Provide the [X, Y] coordinate of the cell's center where the given text is located.  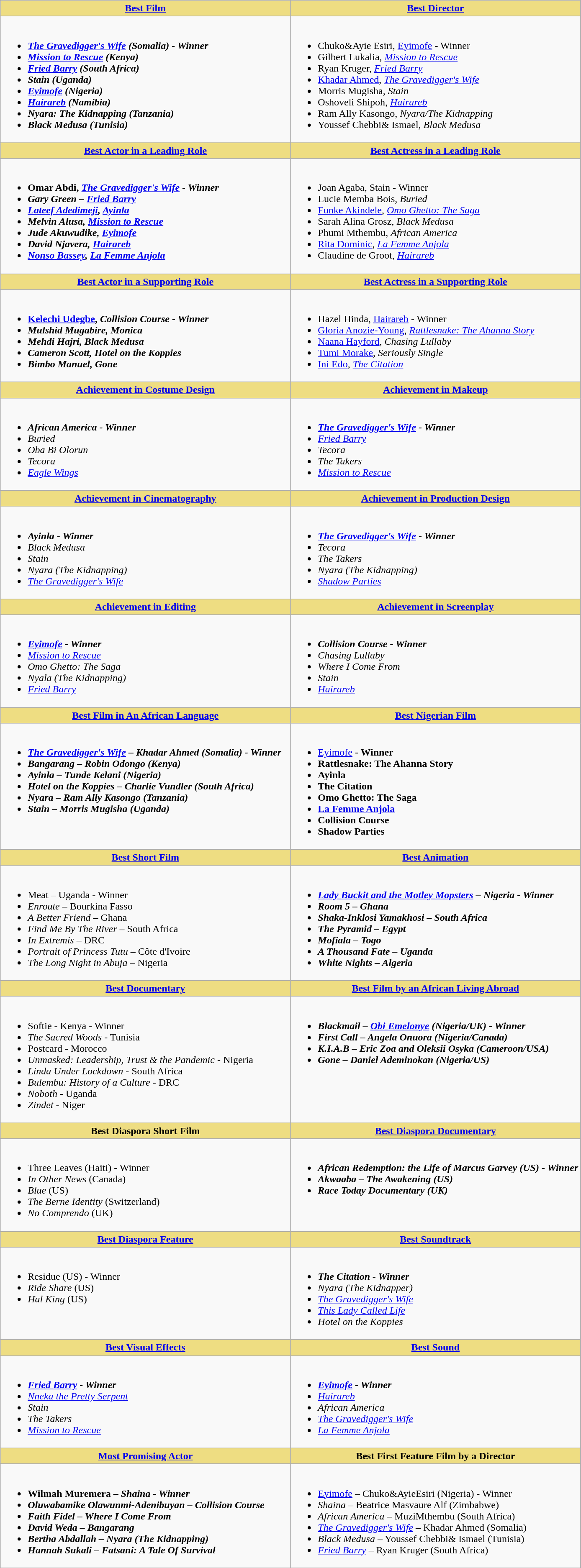
Achievement in Editing [146, 607]
Best Film in An African Language [146, 715]
Best First Feature Film by a Director [435, 1456]
The Gravedigger's Wife - WinnerFried BarryTecoraThe TakersMission to Rescue [435, 444]
Kelechi Udegbe, Collision Course - WinnerMulshid Mugabire, MonicaMehdi Hajri, Black MedusaCameron Scott, Hotel on the KoppiesBimbo Manuel, Gone [146, 336]
Best Short Film [146, 858]
Best Soundtrack [435, 1239]
Best Film [146, 8]
Best Actor in a Leading Role [146, 151]
Eyimofe - WinnerRattlesnake: The Ahanna StoryAyinlaThe CitationOmo Ghetto: The SagaLa Femme AnjolaCollision CourseShadow Parties [435, 787]
Eyimofe - WinnerHairarebAfrican AmericaThe Gravedigger's WifeLa Femme Anjola [435, 1401]
The Citation - WinnerNyara (The Kidnapper)The Gravedigger's WifeThis Lady Called LifeHotel on the Koppies [435, 1294]
Best Actress in a Leading Role [435, 151]
Achievement in Makeup [435, 390]
Best Sound [435, 1348]
Achievement in Costume Design [146, 390]
Best Animation [435, 858]
Eyimofe - WinnerMission to RescueOmo Ghetto: The SagaNyala (The Kidnapping)Fried Barry [146, 661]
Best Director [435, 8]
Residue (US) - WinnerRide Share (US)Hal King (US) [146, 1294]
Best Diaspora Feature [146, 1239]
The Gravedigger's Wife - WinnerTecoraThe TakersNyara (The Kidnapping)Shadow Parties [435, 552]
Collision Course - WinnerChasing LullabyWhere I Come FromStainHairareb [435, 661]
African America - WinnerBuriedOba Bi OlorunTecoraEagle Wings [146, 444]
Best Visual Effects [146, 1348]
Best Actor in a Supporting Role [146, 282]
Best Diaspora Documentary [435, 1131]
Best Actress in a Supporting Role [435, 282]
Fried Barry - WinnerNneka the Pretty SerpentStainThe TakersMission to Rescue [146, 1401]
African Redemption: the Life of Marcus Garvey (US) - WinnerAkwaaba – The Awakening (US)Race Today Documentary (UK) [435, 1185]
Best Film by an African Living Abroad [435, 989]
Ayinla - WinnerBlack MedusaStainNyara (The Kidnapping)The Gravedigger's Wife [146, 552]
Best Documentary [146, 989]
Achievement in Cinematography [146, 498]
Three Leaves (Haiti) - WinnerIn Other News (Canada)Blue (US)The Berne Identity (Switzerland)No Comprendo (UK) [146, 1185]
Best Diaspora Short Film [146, 1131]
Best Nigerian Film [435, 715]
Achievement in Screenplay [435, 607]
Most Promising Actor [146, 1456]
Achievement in Production Design [435, 498]
